Search for the cell housing the specified text and yield its (x, y) center coordinate. 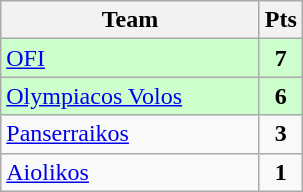
Pts (280, 20)
7 (280, 58)
Aiolikos (130, 172)
3 (280, 134)
6 (280, 96)
OFI (130, 58)
Olympiacos Volos (130, 96)
1 (280, 172)
Panserraikos (130, 134)
Team (130, 20)
